Extract the [X, Y] coordinate from the center of the cell holding the provided text.  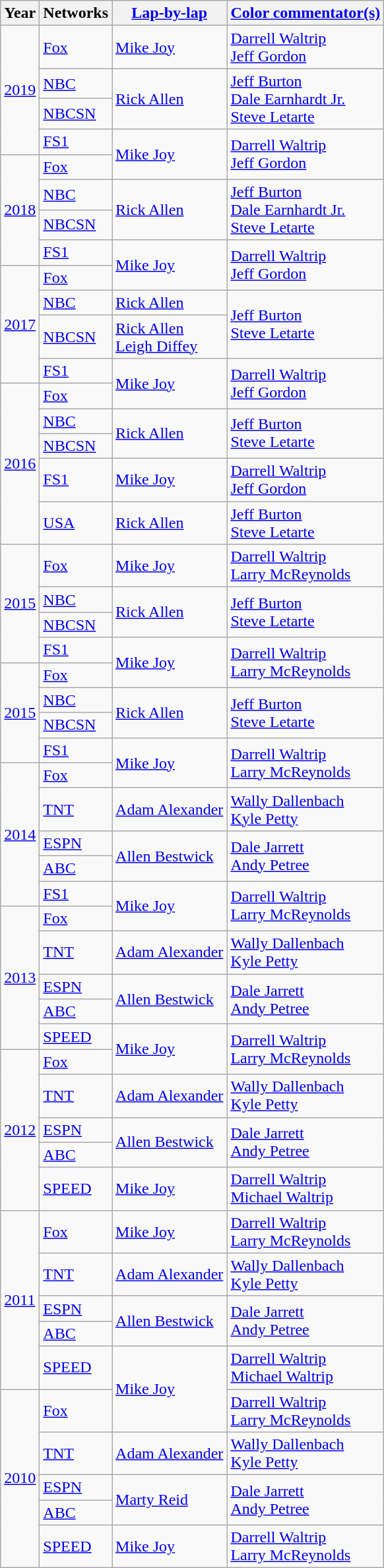
2012 [20, 1130]
2017 [20, 324]
2010 [20, 1479]
Year [20, 13]
Marty Reid [170, 1500]
Color commentator(s) [305, 13]
Rick AllenLeigh Diffey [170, 336]
Networks [76, 13]
2018 [20, 210]
2011 [20, 1300]
Lap-by-lap [170, 13]
2016 [20, 463]
2014 [20, 834]
2019 [20, 90]
2013 [20, 978]
USA [76, 523]
